Return [X, Y] of the center of cell containing provided text 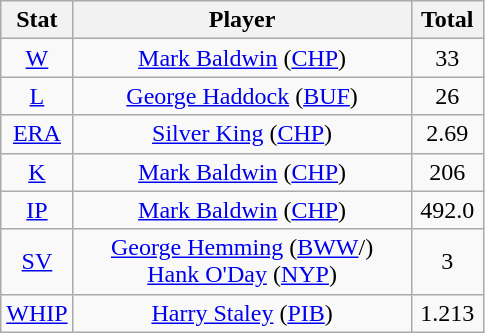
George Hemming (BWW/)Hank O'Day (NYP) [242, 262]
Stat [37, 20]
Silver King (CHP) [242, 134]
Player [242, 20]
K [37, 172]
W [37, 58]
3 [447, 262]
206 [447, 172]
Total [447, 20]
33 [447, 58]
WHIP [37, 313]
IP [37, 210]
1.213 [447, 313]
2.69 [447, 134]
26 [447, 96]
George Haddock (BUF) [242, 96]
ERA [37, 134]
Harry Staley (PIB) [242, 313]
492.0 [447, 210]
SV [37, 262]
L [37, 96]
